Identify which cell holds the provided text, then report its (x, y) central coordinate. 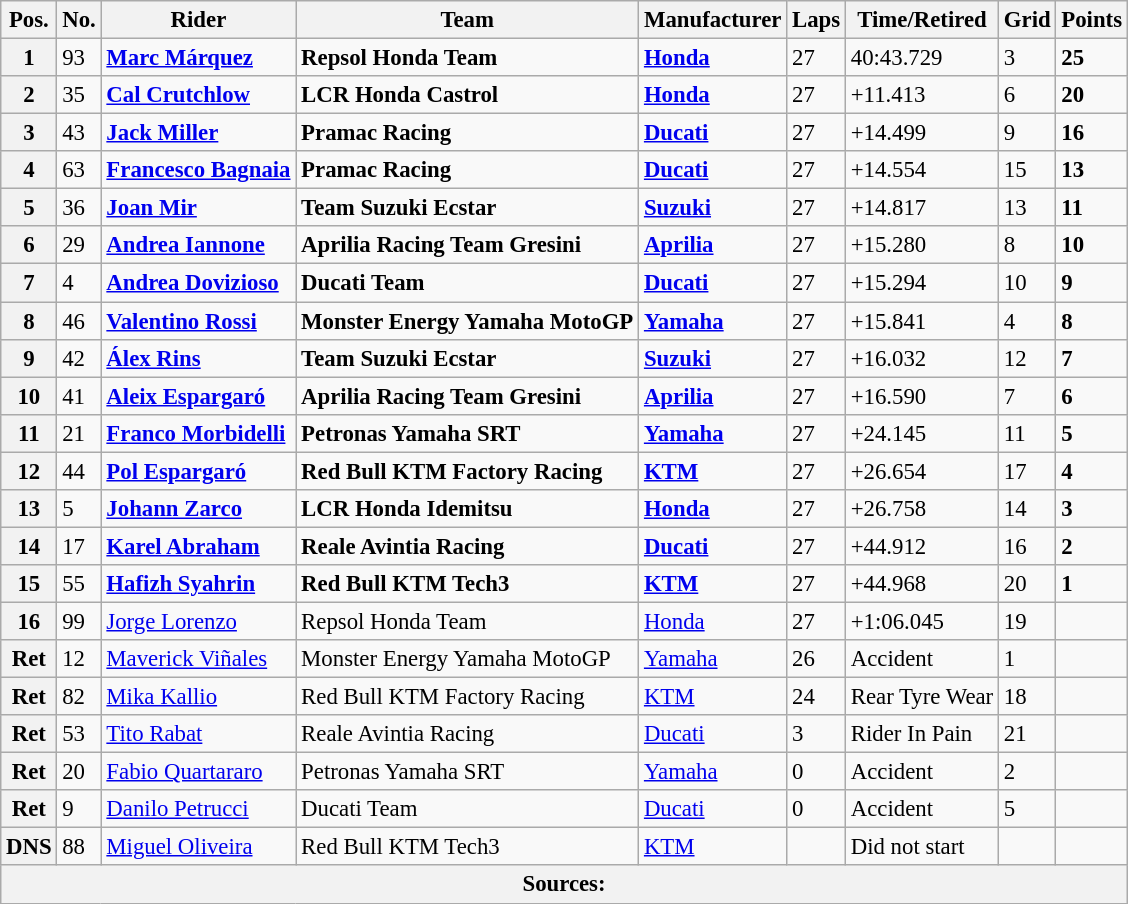
25 (1092, 58)
Johann Zarco (198, 509)
Aleix Espargaró (198, 396)
Laps (816, 20)
Franco Morbidelli (198, 433)
Jorge Lorenzo (198, 621)
+15.841 (922, 321)
Team (468, 20)
Rider In Pain (922, 734)
+26.654 (922, 471)
+15.294 (922, 283)
Points (1092, 20)
53 (79, 734)
Tito Rabat (198, 734)
88 (79, 847)
Miguel Oliveira (198, 847)
+14.554 (922, 170)
Mika Kallio (198, 697)
+44.968 (922, 584)
+44.912 (922, 546)
82 (79, 697)
+11.413 (922, 95)
Pol Espargaró (198, 471)
Jack Miller (198, 133)
+16.590 (922, 396)
44 (79, 471)
36 (79, 208)
Rear Tyre Wear (922, 697)
43 (79, 133)
24 (816, 697)
55 (79, 584)
+24.145 (922, 433)
Manufacturer (713, 20)
No. (79, 20)
+14.817 (922, 208)
Rider (198, 20)
Cal Crutchlow (198, 95)
Fabio Quartararo (198, 772)
DNS (29, 847)
Marc Márquez (198, 58)
Sources: (564, 885)
Álex Rins (198, 358)
93 (79, 58)
40:43.729 (922, 58)
LCR Honda Castrol (468, 95)
Pos. (29, 20)
Danilo Petrucci (198, 809)
Andrea Dovizioso (198, 283)
Andrea Iannone (198, 245)
Time/Retired (922, 20)
46 (79, 321)
29 (79, 245)
63 (79, 170)
Karel Abraham (198, 546)
26 (816, 659)
+26.758 (922, 509)
Did not start (922, 847)
LCR Honda Idemitsu (468, 509)
42 (79, 358)
Hafizh Syahrin (198, 584)
+1:06.045 (922, 621)
Valentino Rossi (198, 321)
Grid (1028, 20)
41 (79, 396)
Maverick Viñales (198, 659)
+15.280 (922, 245)
99 (79, 621)
19 (1028, 621)
+14.499 (922, 133)
Joan Mir (198, 208)
18 (1028, 697)
+16.032 (922, 358)
Francesco Bagnaia (198, 170)
35 (79, 95)
